Return (X, Y) of the center of cell containing provided text 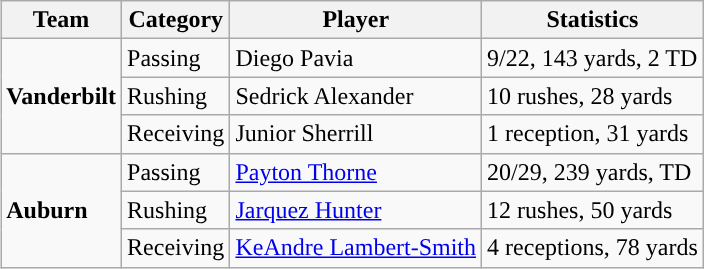
Jarquez Hunter (356, 210)
Category (176, 20)
20/29, 239 yards, TD (593, 172)
10 rushes, 28 yards (593, 96)
Sedrick Alexander (356, 96)
Player (356, 20)
4 receptions, 78 yards (593, 248)
Vanderbilt (62, 96)
Diego Pavia (356, 58)
Payton Thorne (356, 172)
Auburn (62, 210)
Team (62, 20)
9/22, 143 yards, 2 TD (593, 58)
12 rushes, 50 yards (593, 210)
KeAndre Lambert-Smith (356, 248)
1 reception, 31 yards (593, 134)
Statistics (593, 20)
Junior Sherrill (356, 134)
